Return [x, y] of the center of cell containing provided text 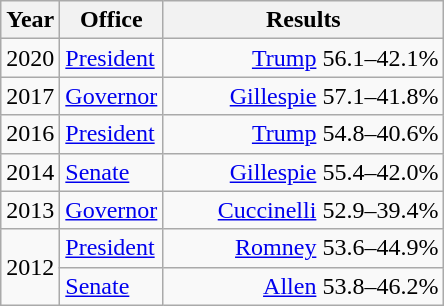
Cuccinelli 52.9–39.4% [304, 210]
2020 [30, 58]
Allen 53.8–46.2% [304, 286]
Trump 56.1–42.1% [304, 58]
2014 [30, 172]
2016 [30, 134]
2012 [30, 267]
Trump 54.8–40.6% [304, 134]
Gillespie 57.1–41.8% [304, 96]
Gillespie 55.4–42.0% [304, 172]
Office [112, 20]
Results [304, 20]
2017 [30, 96]
Romney 53.6–44.9% [304, 248]
2013 [30, 210]
Year [30, 20]
